Detect which cell encompasses the target text, then output its (x, y) center coordinate. 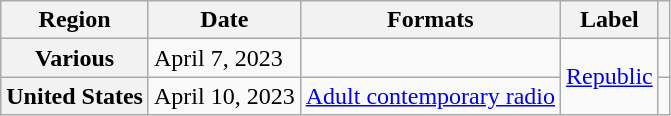
United States (75, 96)
April 7, 2023 (224, 58)
Various (75, 58)
April 10, 2023 (224, 96)
Formats (430, 20)
Label (610, 20)
Adult contemporary radio (430, 96)
Republic (610, 77)
Date (224, 20)
Region (75, 20)
